Pinpoint the cell where the given text exists, returning its [X, Y] midpoint coordinate. 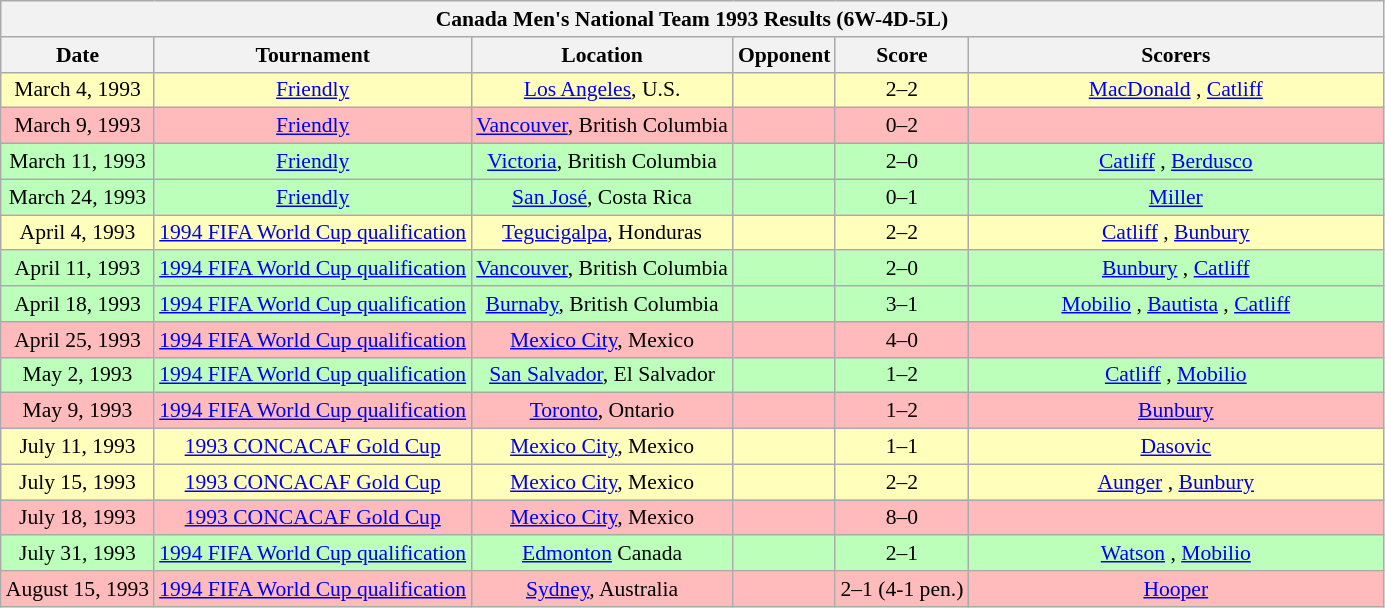
Location [602, 55]
Hooper [1176, 589]
Los Angeles, U.S. [602, 90]
Toronto, Ontario [602, 411]
July 11, 1993 [78, 447]
April 4, 1993 [78, 233]
Edmonton Canada [602, 554]
San José, Costa Rica [602, 197]
Watson , Mobilio [1176, 554]
April 25, 1993 [78, 340]
April 18, 1993 [78, 304]
2–1 (4-1 pen.) [902, 589]
MacDonald , Catliff [1176, 90]
8–0 [902, 518]
March 4, 1993 [78, 90]
Sydney, Australia [602, 589]
July 31, 1993 [78, 554]
March 9, 1993 [78, 126]
Scorers [1176, 55]
March 24, 1993 [78, 197]
3–1 [902, 304]
Catliff , Mobilio [1176, 375]
Mobilio , Bautista , Catliff [1176, 304]
0–2 [902, 126]
Canada Men's National Team 1993 Results (6W-4D-5L) [692, 19]
May 2, 1993 [78, 375]
Catliff , Berdusco [1176, 162]
Tournament [312, 55]
0–1 [902, 197]
April 11, 1993 [78, 269]
Bunbury , Catliff [1176, 269]
Dasovic [1176, 447]
Bunbury [1176, 411]
July 18, 1993 [78, 518]
Burnaby, British Columbia [602, 304]
Score [902, 55]
August 15, 1993 [78, 589]
May 9, 1993 [78, 411]
1–1 [902, 447]
San Salvador, El Salvador [602, 375]
Tegucigalpa, Honduras [602, 233]
4–0 [902, 340]
2–1 [902, 554]
Victoria, British Columbia [602, 162]
July 15, 1993 [78, 482]
Catliff , Bunbury [1176, 233]
Date [78, 55]
Aunger , Bunbury [1176, 482]
March 11, 1993 [78, 162]
Miller [1176, 197]
Opponent [784, 55]
